Provide the [x, y] coordinate of the cell's center where the given text is located.  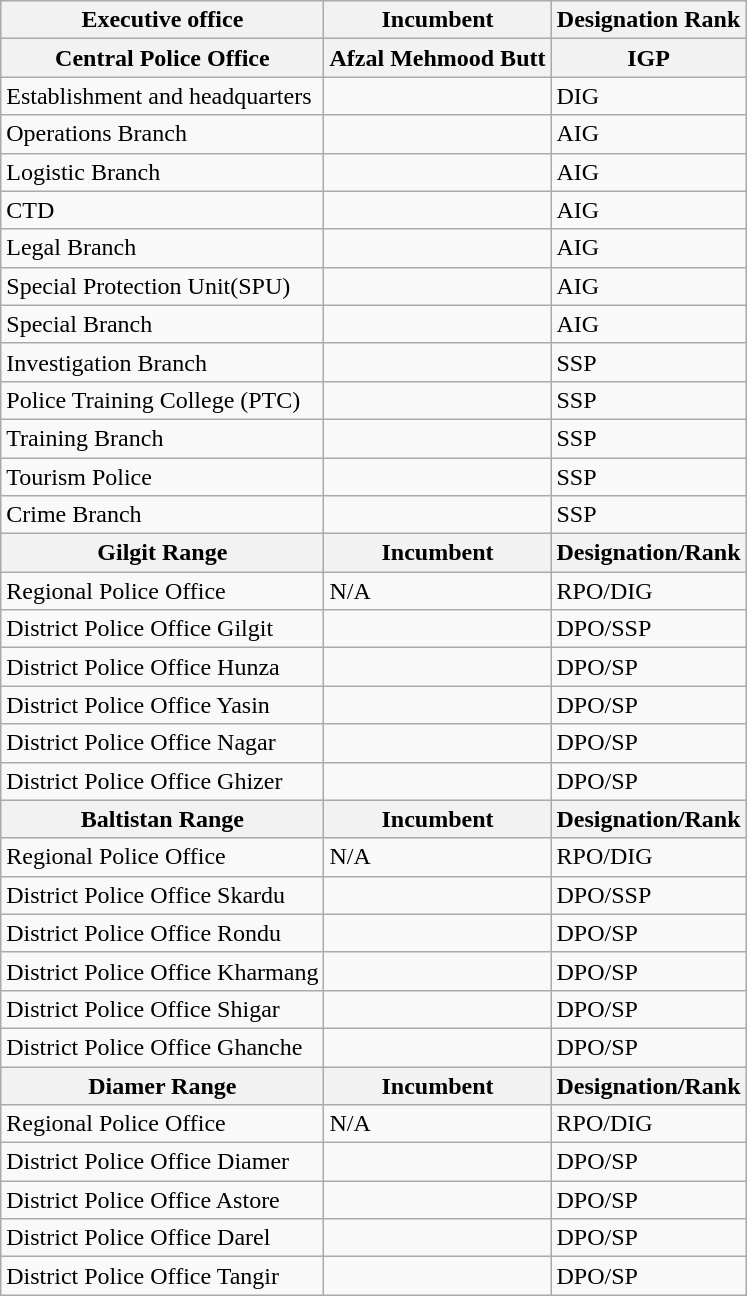
Gilgit Range [162, 553]
District Police Office Darel [162, 1238]
Baltistan Range [162, 819]
District Police Office Diamer [162, 1162]
Crime Branch [162, 515]
District Police Office Ghanche [162, 1047]
Diamer Range [162, 1085]
District Police Office Astore [162, 1200]
Tourism Police [162, 477]
District Police Office Tangir [162, 1276]
Special Protection Unit(SPU) [162, 286]
Executive office [162, 20]
District Police Office Shigar [162, 1009]
Logistic Branch [162, 172]
DIG [648, 96]
District Police Office Ghizer [162, 781]
District Police Office Kharmang [162, 971]
District Police Office Yasin [162, 705]
District Police Office Hunza [162, 667]
IGP [648, 58]
Designation Rank [648, 20]
District Police Office Nagar [162, 743]
Establishment and headquarters [162, 96]
Special Branch [162, 324]
Legal Branch [162, 248]
CTD [162, 210]
Central Police Office [162, 58]
District Police Office Rondu [162, 933]
Afzal Mehmood Butt [438, 58]
District Police Office Skardu [162, 895]
Operations Branch [162, 134]
Investigation Branch [162, 362]
Police Training College (PTC) [162, 400]
District Police Office Gilgit [162, 629]
Training Branch [162, 438]
